Determine the (X, Y) coordinate at the center of the cell enclosing the given text.  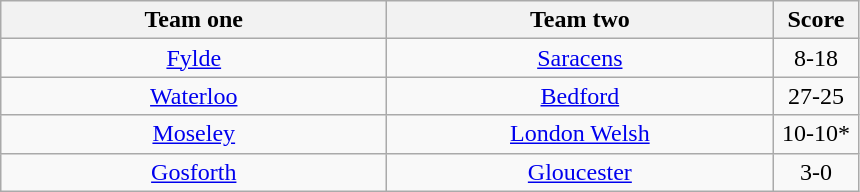
Gloucester (580, 172)
Saracens (580, 58)
Gosforth (194, 172)
Team two (580, 20)
Score (816, 20)
Bedford (580, 96)
8-18 (816, 58)
Team one (194, 20)
27-25 (816, 96)
Fylde (194, 58)
Waterloo (194, 96)
Moseley (194, 134)
10-10* (816, 134)
London Welsh (580, 134)
3-0 (816, 172)
